Scan for the cell matching the given text and deliver its [x, y] coordinate at center. 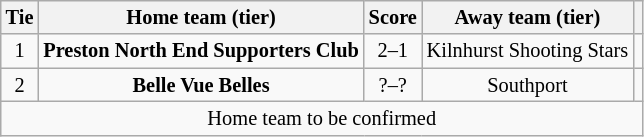
Home team to be confirmed [322, 118]
1 [20, 51]
Tie [20, 17]
Away team (tier) [528, 17]
Preston North End Supporters Club [200, 51]
Southport [528, 85]
?–? [393, 85]
Belle Vue Belles [200, 85]
Kilnhurst Shooting Stars [528, 51]
2–1 [393, 51]
Score [393, 17]
2 [20, 85]
Home team (tier) [200, 17]
